Extract the [X, Y] coordinate from the center of the cell holding the provided text.  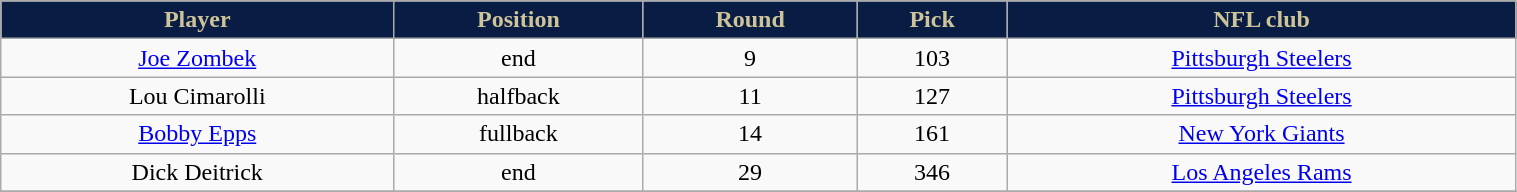
NFL club [1262, 20]
346 [932, 172]
Lou Cimarolli [198, 96]
Dick Deitrick [198, 172]
Los Angeles Rams [1262, 172]
Joe Zombek [198, 58]
Round [750, 20]
Player [198, 20]
9 [750, 58]
161 [932, 134]
127 [932, 96]
11 [750, 96]
fullback [518, 134]
Pick [932, 20]
29 [750, 172]
New York Giants [1262, 134]
103 [932, 58]
14 [750, 134]
Position [518, 20]
Bobby Epps [198, 134]
halfback [518, 96]
